Provide the (x, y) coordinate of the cell's center where the given text is located.  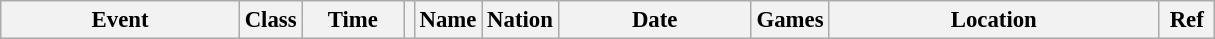
Nation (520, 20)
Location (994, 20)
Date (654, 20)
Time (353, 20)
Games (790, 20)
Ref (1187, 20)
Name (448, 20)
Class (270, 20)
Event (120, 20)
